Locate the cell with the specified text and output its [X, Y] center coordinate. 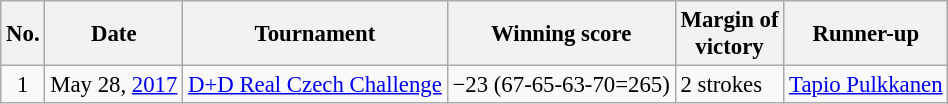
1 [23, 85]
Tapio Pulkkanen [866, 85]
Winning score [561, 34]
Runner-up [866, 34]
2 strokes [730, 85]
D+D Real Czech Challenge [315, 85]
−23 (67-65-63-70=265) [561, 85]
Date [114, 34]
Margin ofvictory [730, 34]
Tournament [315, 34]
May 28, 2017 [114, 85]
No. [23, 34]
